Extract the (X, Y) coordinate from the center of the cell holding the provided text.  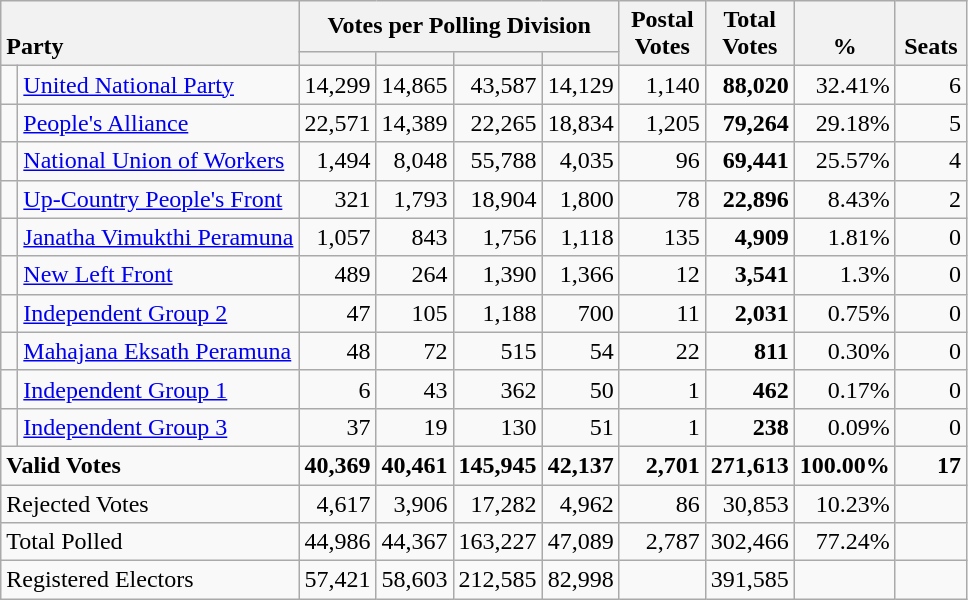
1.3% (844, 275)
40,369 (338, 465)
2,031 (750, 313)
58,603 (414, 580)
79,264 (750, 123)
1.81% (844, 237)
14,129 (580, 85)
0.30% (844, 351)
19 (414, 427)
42,137 (580, 465)
271,613 (750, 465)
1,494 (338, 161)
1,800 (580, 199)
22,571 (338, 123)
54 (580, 351)
77.24% (844, 542)
51 (580, 427)
135 (662, 237)
People's Alliance (158, 123)
321 (338, 199)
PostalVotes (662, 34)
47,089 (580, 542)
43 (414, 389)
1,118 (580, 237)
2,701 (662, 465)
Up-Country People's Front (158, 199)
10.23% (844, 503)
11 (662, 313)
391,585 (750, 580)
44,986 (338, 542)
43,587 (498, 85)
1,390 (498, 275)
4,962 (580, 503)
86 (662, 503)
Total Votes (750, 34)
Mahajana Eksath Peramuna (158, 351)
14,299 (338, 85)
8,048 (414, 161)
Independent Group 3 (158, 427)
362 (498, 389)
4,909 (750, 237)
4,035 (580, 161)
700 (580, 313)
48 (338, 351)
Registered Electors (150, 580)
1,366 (580, 275)
264 (414, 275)
22,265 (498, 123)
100.00% (844, 465)
50 (580, 389)
2,787 (662, 542)
29.18% (844, 123)
44,367 (414, 542)
1,756 (498, 237)
Independent Group 2 (158, 313)
% (844, 34)
Janatha Vimukthi Peramuna (158, 237)
82,998 (580, 580)
14,865 (414, 85)
57,421 (338, 580)
78 (662, 199)
Party (150, 34)
4 (930, 161)
30,853 (750, 503)
69,441 (750, 161)
811 (750, 351)
1,793 (414, 199)
12 (662, 275)
130 (498, 427)
5 (930, 123)
105 (414, 313)
238 (750, 427)
37 (338, 427)
17,282 (498, 503)
Independent Group 1 (158, 389)
462 (750, 389)
515 (498, 351)
8.43% (844, 199)
55,788 (498, 161)
1,205 (662, 123)
0.17% (844, 389)
40,461 (414, 465)
1,140 (662, 85)
47 (338, 313)
1,057 (338, 237)
Valid Votes (150, 465)
New Left Front (158, 275)
22,896 (750, 199)
72 (414, 351)
0.75% (844, 313)
302,466 (750, 542)
843 (414, 237)
18,834 (580, 123)
Total Polled (150, 542)
4,617 (338, 503)
163,227 (498, 542)
National Union of Workers (158, 161)
18,904 (498, 199)
88,020 (750, 85)
3,906 (414, 503)
212,585 (498, 580)
25.57% (844, 161)
1,188 (498, 313)
22 (662, 351)
3,541 (750, 275)
Rejected Votes (150, 503)
14,389 (414, 123)
0.09% (844, 427)
145,945 (498, 465)
Seats (930, 34)
17 (930, 465)
United National Party (158, 85)
2 (930, 199)
96 (662, 161)
Votes per Polling Division (459, 26)
489 (338, 275)
32.41% (844, 85)
